Determine the [x, y] coordinate at the center of the cell enclosing the given text.  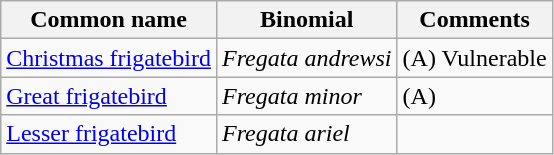
Fregata ariel [306, 134]
Great frigatebird [109, 96]
Lesser frigatebird [109, 134]
Fregata andrewsi [306, 58]
Christmas frigatebird [109, 58]
Fregata minor [306, 96]
(A) Vulnerable [474, 58]
Common name [109, 20]
(A) [474, 96]
Binomial [306, 20]
Comments [474, 20]
